Search for the cell housing the specified text and yield its (X, Y) center coordinate. 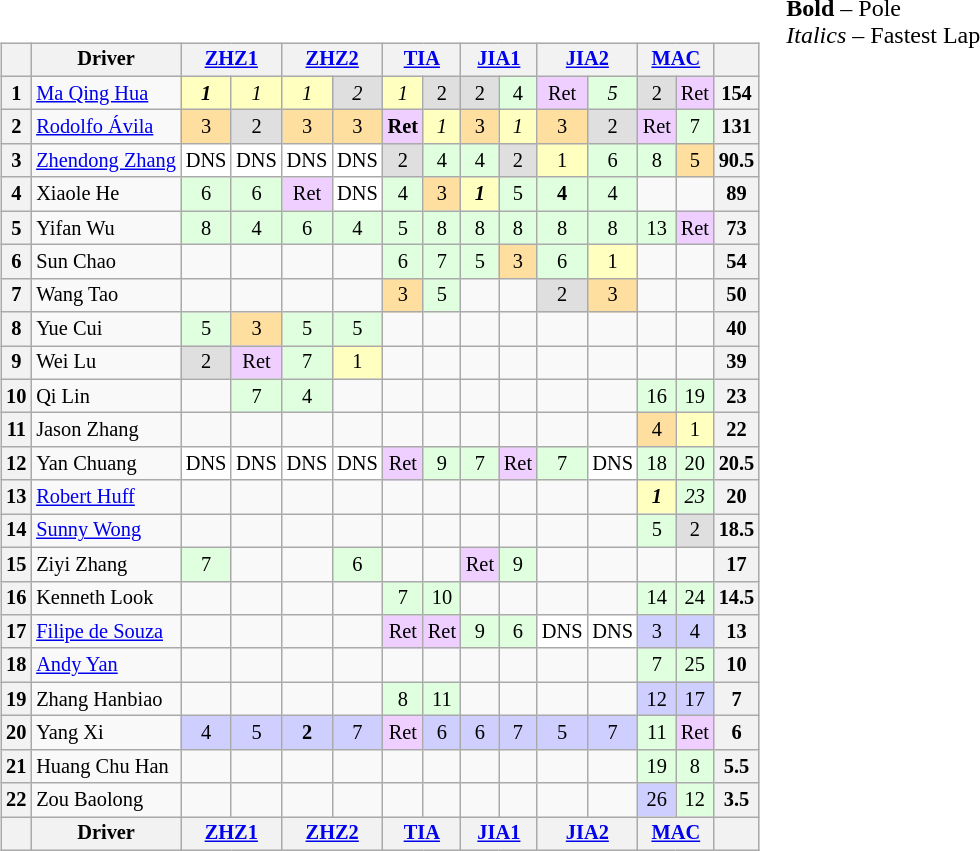
154 (736, 93)
18.5 (736, 531)
25 (695, 665)
Kenneth Look (106, 598)
90.5 (736, 161)
Rodolfo Ávila (106, 127)
Wang Tao (106, 295)
40 (736, 329)
20.5 (736, 464)
14.5 (736, 598)
24 (695, 598)
Jason Zhang (106, 430)
Ziyi Zhang (106, 564)
50 (736, 295)
Sunny Wong (106, 531)
3.5 (736, 800)
Xiaole He (106, 194)
Qi Lin (106, 396)
Yan Chuang (106, 464)
Yue Cui (106, 329)
Andy Yan (106, 665)
Sun Chao (106, 262)
39 (736, 363)
89 (736, 194)
Ma Qing Hua (106, 93)
5.5 (736, 766)
26 (657, 800)
Robert Huff (106, 497)
Filipe de Souza (106, 632)
Wei Lu (106, 363)
Yifan Wu (106, 228)
Zhang Hanbiao (106, 699)
Zhendong Zhang (106, 161)
131 (736, 127)
73 (736, 228)
21 (16, 766)
54 (736, 262)
Yang Xi (106, 733)
Huang Chu Han (106, 766)
15 (16, 564)
Zou Baolong (106, 800)
